Search for the cell housing the specified text and yield its [X, Y] center coordinate. 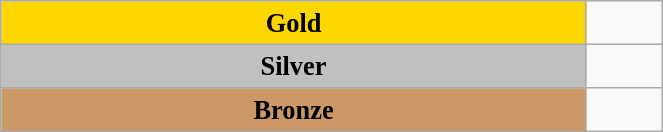
Bronze [294, 109]
Silver [294, 66]
Gold [294, 22]
